Locate the cell with the specified text and output its [X, Y] center coordinate. 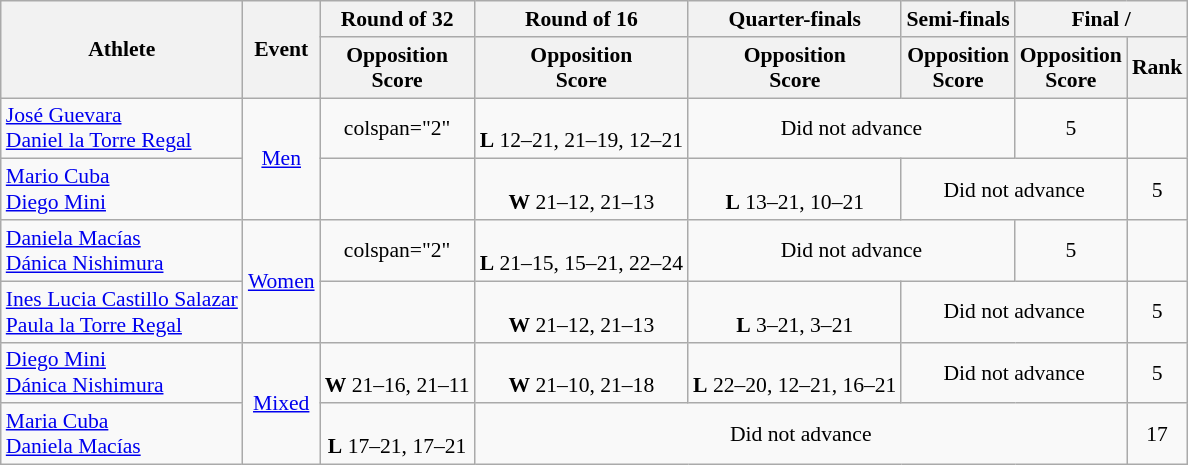
Event [282, 50]
L 13–21, 10–21 [794, 190]
José GuevaraDaniel la Torre Regal [122, 128]
Daniela MacíasDánica Nishimura [122, 250]
Rank [1158, 68]
Mario CubaDiego Mini [122, 190]
Diego MiniDánica Nishimura [122, 372]
L 21–15, 15–21, 22–24 [582, 250]
17 [1158, 434]
W 21–16, 21–11 [398, 372]
Final / [1102, 19]
Round of 16 [582, 19]
L 17–21, 17–21 [398, 434]
Athlete [122, 50]
Maria CubaDaniela Macías [122, 434]
Women [282, 281]
Men [282, 159]
Ines Lucia Castillo SalazarPaula la Torre Regal [122, 312]
L 22–20, 12–21, 16–21 [794, 372]
Mixed [282, 403]
Semi-finals [958, 19]
Round of 32 [398, 19]
W 21–10, 21–18 [582, 372]
Quarter-finals [794, 19]
L 12–21, 21–19, 12–21 [582, 128]
L 3–21, 3–21 [794, 312]
